Output the [x, y] coordinate of the center of the cell containing the given text.  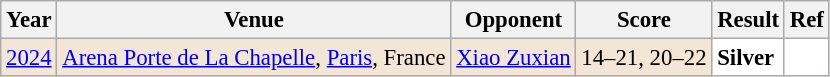
Silver [748, 58]
Xiao Zuxian [514, 58]
Ref [806, 20]
Result [748, 20]
Year [29, 20]
Venue [254, 20]
2024 [29, 58]
14–21, 20–22 [644, 58]
Arena Porte de La Chapelle, Paris, France [254, 58]
Opponent [514, 20]
Score [644, 20]
